Capture the cell that displays the provided text and extract its [x, y] central coordinate. 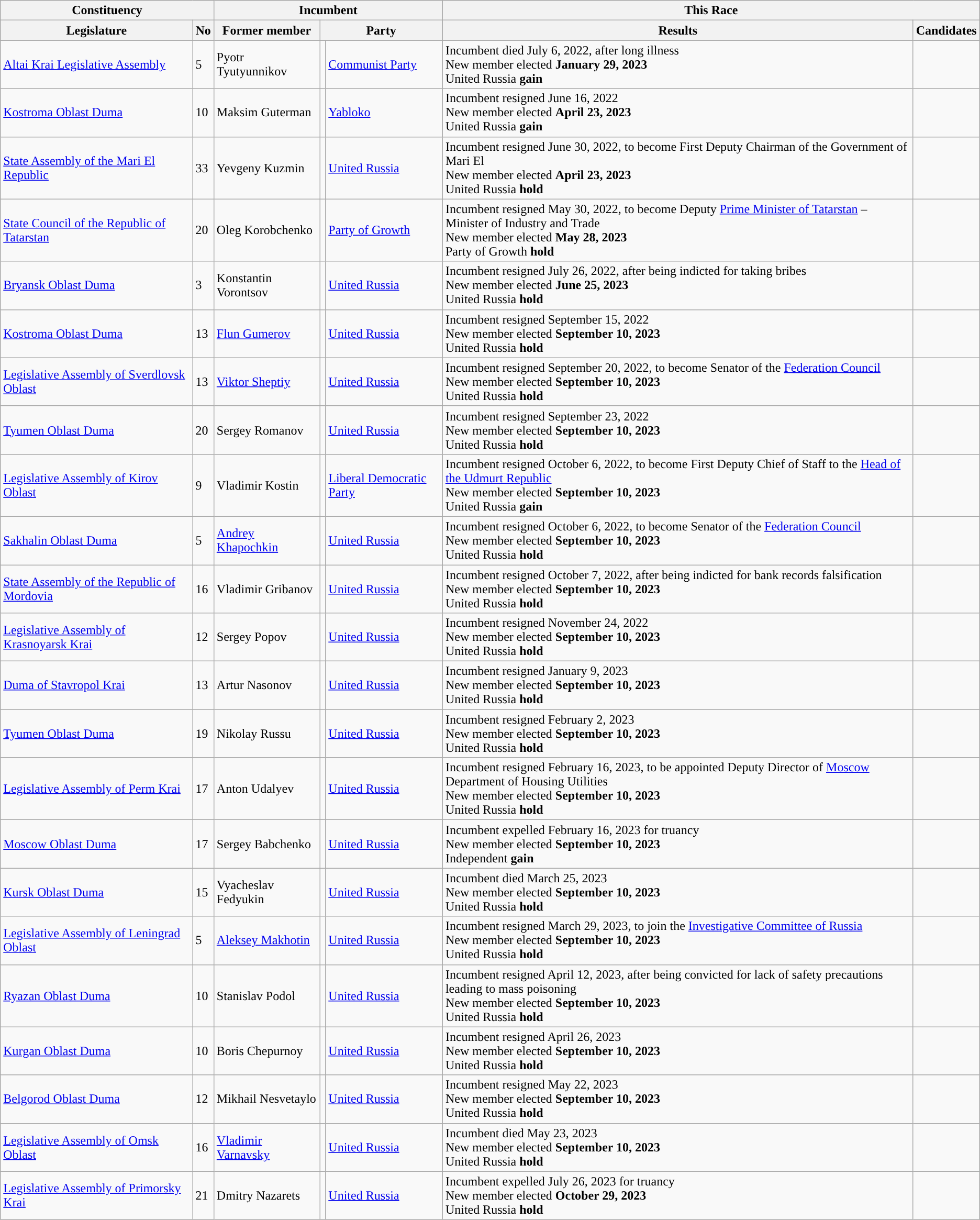
Incumbent resigned June 16, 2022New member elected April 23, 2023United Russia gain [677, 113]
Kursk Oblast Duma [96, 892]
Yabloko [384, 113]
Legislative Assembly of Kirov Oblast [96, 485]
3 [203, 285]
Legislature [96, 30]
Incumbent resigned April 26, 2023New member elected September 10, 2023United Russia hold [677, 1051]
Incumbent resigned October 6, 2022, to become Senator of the Federation CouncilNew member elected September 10, 2023United Russia hold [677, 540]
15 [203, 892]
Konstantin Vorontsov [266, 285]
Incumbent died May 23, 2023New member elected September 10, 2023United Russia hold [677, 1147]
Legislative Assembly of Leningrad Oblast [96, 940]
Maksim Guterman [266, 113]
Anton Udalyev [266, 789]
Dmitry Nazarets [266, 1195]
Communist Party [384, 64]
Sergey Popov [266, 637]
Vyacheslav Fedyukin [266, 892]
Incumbent resigned September 23, 2022New member elected September 10, 2023United Russia hold [677, 430]
Incumbent resigned February 2, 2023New member elected September 10, 2023United Russia hold [677, 734]
Ryazan Oblast Duma [96, 996]
Duma of Stavropol Krai [96, 685]
Party of Growth [384, 230]
19 [203, 734]
Nikolay Russu [266, 734]
Andrey Khapochkin [266, 540]
Legislative Assembly of Omsk Oblast [96, 1147]
Incumbent resigned January 9, 2023New member elected September 10, 2023United Russia hold [677, 685]
Artur Nasonov [266, 685]
Sergey Babchenko [266, 844]
Legislative Assembly of Sverdlovsk Oblast [96, 382]
Candidates [946, 30]
Results [677, 30]
State Assembly of the Mari El Republic [96, 168]
Bryansk Oblast Duma [96, 285]
Incumbent resigned September 20, 2022, to become Senator of the Federation CouncilNew member elected September 10, 2023United Russia hold [677, 382]
Pyotr Tyutyunnikov [266, 64]
No [203, 30]
Yevgeny Kuzmin [266, 168]
Flun Gumerov [266, 334]
33 [203, 168]
This Race [711, 10]
Sergey Romanov [266, 430]
Incumbent expelled July 26, 2023 for truancyNew member elected October 29, 2023United Russia hold [677, 1195]
Legislative Assembly of Krasnoyarsk Krai [96, 637]
Incumbent resigned May 22, 2023New member elected September 10, 2023United Russia hold [677, 1099]
Kurgan Oblast Duma [96, 1051]
21 [203, 1195]
State Assembly of the Republic of Mordovia [96, 589]
Incumbent resigned March 29, 2023, to join the Investigative Committee of RussiaNew member elected September 10, 2023United Russia hold [677, 940]
Incumbent resigned September 15, 2022New member elected September 10, 2023 United Russia hold [677, 334]
9 [203, 485]
Party [381, 30]
Boris Chepurnoy [266, 1051]
Liberal Democratic Party [384, 485]
Incumbent resigned June 30, 2022, to become First Deputy Chairman of the Government of Mari ElNew member elected April 23, 2023United Russia hold [677, 168]
Belgorod Oblast Duma [96, 1099]
Oleg Korobchenko [266, 230]
Incumbent [328, 10]
Mikhail Nesvetaylo [266, 1099]
Altai Krai Legislative Assembly [96, 64]
Incumbent died July 6, 2022, after long illnessNew member elected January 29, 2023United Russia gain [677, 64]
Incumbent resigned July 26, 2022, after being indicted for taking bribesNew member elected June 25, 2023United Russia hold [677, 285]
Aleksey Makhotin [266, 940]
Moscow Oblast Duma [96, 844]
Former member [266, 30]
Vladimir Gribanov [266, 589]
Stanislav Podol [266, 996]
Incumbent died March 25, 2023New member elected September 10, 2023United Russia hold [677, 892]
Incumbent resigned October 7, 2022, after being indicted for bank records falsificationNew member elected September 10, 2023United Russia hold [677, 589]
Viktor Sheptiy [266, 382]
Legislative Assembly of Primorsky Krai [96, 1195]
Vladimir Kostin [266, 485]
Legislative Assembly of Perm Krai [96, 789]
State Council of the Republic of Tatarstan [96, 230]
Incumbent resigned November 24, 2022New member elected September 10, 2023United Russia hold [677, 637]
Constituency [107, 10]
Sakhalin Oblast Duma [96, 540]
Vladimir Varnavsky [266, 1147]
Incumbent expelled February 16, 2023 for truancyNew member elected September 10, 2023 Independent gain [677, 844]
